Pinpoint the cell where the given text exists, returning its [X, Y] midpoint coordinate. 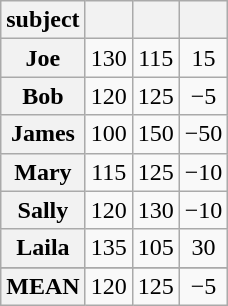
150 [156, 134]
100 [108, 134]
30 [204, 248]
Sally [43, 210]
MEAN [43, 286]
Joe [43, 58]
James [43, 134]
−50 [204, 134]
subject [43, 20]
135 [108, 248]
15 [204, 58]
Mary [43, 172]
Laila [43, 248]
Bob [43, 96]
105 [156, 248]
